Output the [x, y] coordinate of the center of the cell containing the given text.  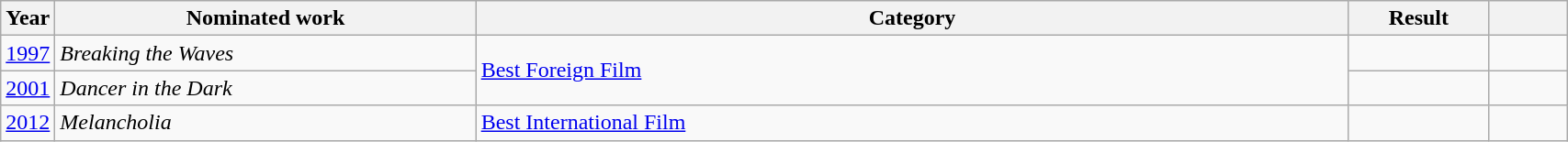
Year [28, 18]
1997 [28, 53]
Best International Film [912, 123]
2012 [28, 123]
Result [1418, 18]
Melancholia [265, 123]
Nominated work [265, 18]
2001 [28, 88]
Best Foreign Film [912, 71]
Category [912, 18]
Dancer in the Dark [265, 88]
Breaking the Waves [265, 53]
